Detect which cell encompasses the target text, then output its [x, y] center coordinate. 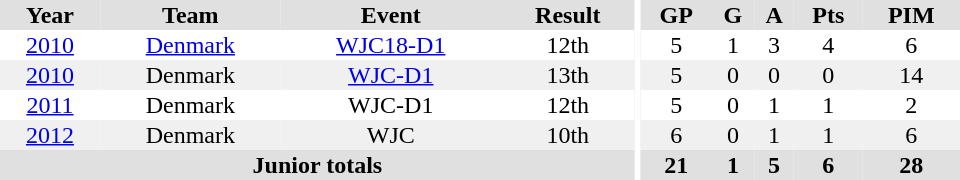
G [733, 15]
PIM [912, 15]
Event [391, 15]
A [774, 15]
14 [912, 75]
4 [828, 45]
2011 [50, 105]
2012 [50, 135]
3 [774, 45]
Year [50, 15]
WJC18-D1 [391, 45]
Team [190, 15]
2 [912, 105]
WJC [391, 135]
GP [676, 15]
28 [912, 165]
Pts [828, 15]
13th [568, 75]
Junior totals [318, 165]
10th [568, 135]
Result [568, 15]
21 [676, 165]
